Determine the (x, y) coordinate at the center of the cell enclosing the given text.  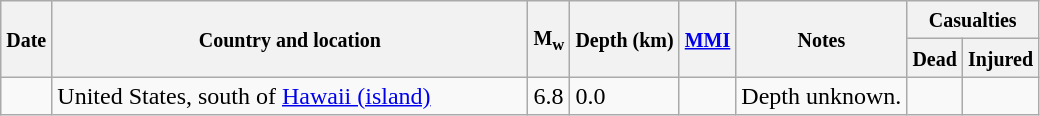
Dead (935, 58)
Notes (822, 39)
MMI (708, 39)
Depth (km) (624, 39)
Casualties (973, 20)
Country and location (290, 39)
Date (26, 39)
Depth unknown. (822, 96)
0.0 (624, 96)
Injured (1000, 58)
United States, south of Hawaii (island) (290, 96)
6.8 (549, 96)
Mw (549, 39)
